Determine the [x, y] coordinate at the center of the cell enclosing the given text.  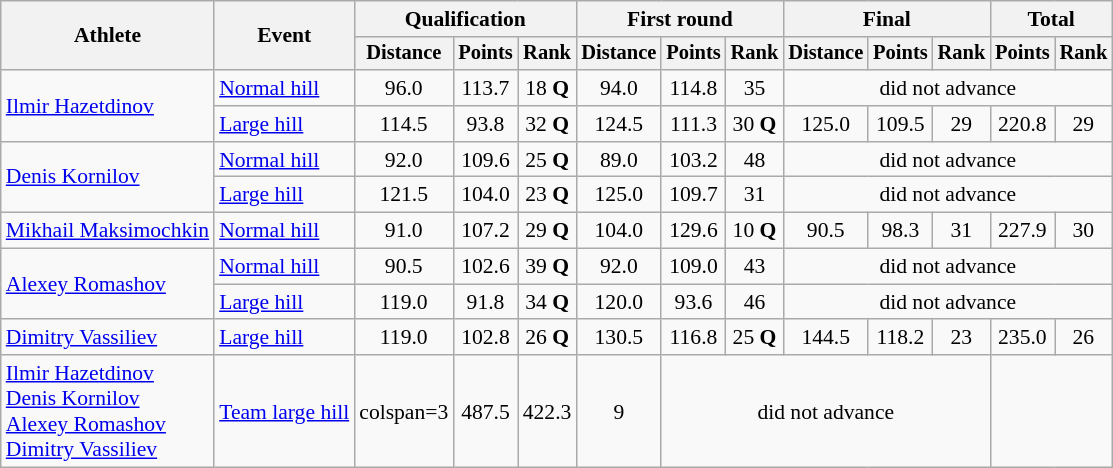
23 [962, 338]
130.5 [618, 338]
109.5 [900, 124]
422.3 [548, 411]
487.5 [485, 411]
118.2 [900, 338]
Alexey Romashov [108, 284]
114.5 [404, 124]
109.0 [693, 267]
98.3 [900, 231]
Denis Kornilov [108, 178]
93.6 [693, 302]
Ilmir HazetdinovDenis KornilovAlexey RomashovDimitry Vassiliev [108, 411]
Event [284, 36]
129.6 [693, 231]
220.8 [1022, 124]
91.0 [404, 231]
30 Q [755, 124]
109.6 [485, 160]
103.2 [693, 160]
9 [618, 411]
39 Q [548, 267]
23 Q [548, 195]
Final [886, 19]
48 [755, 160]
114.8 [693, 88]
First round [680, 19]
46 [755, 302]
89.0 [618, 160]
26 Q [548, 338]
93.8 [485, 124]
10 Q [755, 231]
116.8 [693, 338]
109.7 [693, 195]
227.9 [1022, 231]
144.5 [826, 338]
Athlete [108, 36]
121.5 [404, 195]
113.7 [485, 88]
30 [1084, 231]
29 Q [548, 231]
107.2 [485, 231]
96.0 [404, 88]
43 [755, 267]
Ilmir Hazetdinov [108, 106]
235.0 [1022, 338]
18 Q [548, 88]
94.0 [618, 88]
120.0 [618, 302]
34 Q [548, 302]
32 Q [548, 124]
Dimitry Vassiliev [108, 338]
102.6 [485, 267]
111.3 [693, 124]
26 [1084, 338]
colspan=3 [404, 411]
102.8 [485, 338]
91.8 [485, 302]
Team large hill [284, 411]
Qualification [465, 19]
124.5 [618, 124]
35 [755, 88]
Mikhail Maksimochkin [108, 231]
Total [1051, 19]
